Detect which cell encompasses the target text, then output its (x, y) center coordinate. 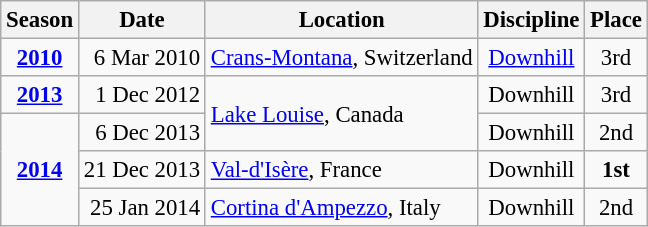
Discipline (532, 20)
Cortina d'Ampezzo, Italy (342, 208)
2014 (40, 170)
25 Jan 2014 (142, 208)
Date (142, 20)
6 Mar 2010 (142, 58)
Location (342, 20)
Val-d'Isère, France (342, 170)
21 Dec 2013 (142, 170)
Crans-Montana, Switzerland (342, 58)
2013 (40, 95)
1 Dec 2012 (142, 95)
Season (40, 20)
6 Dec 2013 (142, 133)
Lake Louise, Canada (342, 114)
1st (616, 170)
2010 (40, 58)
Place (616, 20)
